Provide the [X, Y] coordinate of the cell's center where the given text is located.  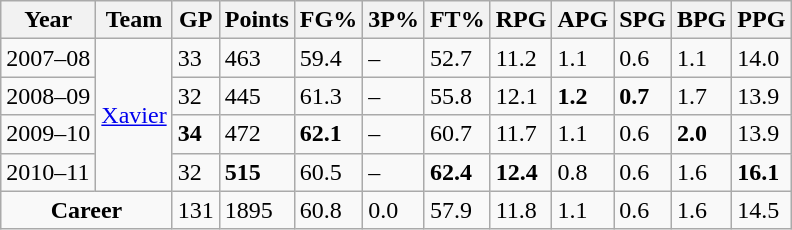
34 [196, 134]
2007–08 [48, 58]
62.4 [457, 172]
0.0 [394, 210]
PPG [762, 20]
62.1 [328, 134]
14.5 [762, 210]
11.2 [521, 58]
472 [256, 134]
52.7 [457, 58]
57.9 [457, 210]
Career [86, 210]
16.1 [762, 172]
2009–10 [48, 134]
Team [134, 20]
2010–11 [48, 172]
2008–09 [48, 96]
SPG [643, 20]
12.1 [521, 96]
1.7 [701, 96]
131 [196, 210]
RPG [521, 20]
14.0 [762, 58]
0.7 [643, 96]
463 [256, 58]
Points [256, 20]
11.7 [521, 134]
1.2 [583, 96]
33 [196, 58]
11.8 [521, 210]
FG% [328, 20]
60.7 [457, 134]
3P% [394, 20]
61.3 [328, 96]
59.4 [328, 58]
Xavier [134, 115]
1895 [256, 210]
2.0 [701, 134]
55.8 [457, 96]
60.5 [328, 172]
APG [583, 20]
BPG [701, 20]
GP [196, 20]
0.8 [583, 172]
515 [256, 172]
60.8 [328, 210]
445 [256, 96]
12.4 [521, 172]
Year [48, 20]
FT% [457, 20]
